For the text-containing cell, return its midpoint in (x, y) coordinate format. 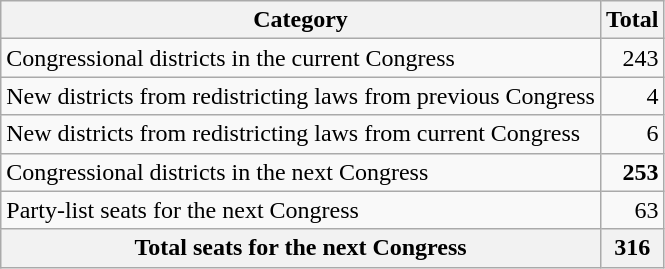
Total seats for the next Congress (301, 248)
Category (301, 20)
Total (632, 20)
Congressional districts in the next Congress (301, 172)
Party-list seats for the next Congress (301, 210)
6 (632, 134)
63 (632, 210)
New districts from redistricting laws from current Congress (301, 134)
253 (632, 172)
4 (632, 96)
243 (632, 58)
316 (632, 248)
New districts from redistricting laws from previous Congress (301, 96)
Congressional districts in the current Congress (301, 58)
